Detect which cell encompasses the target text, then output its (x, y) center coordinate. 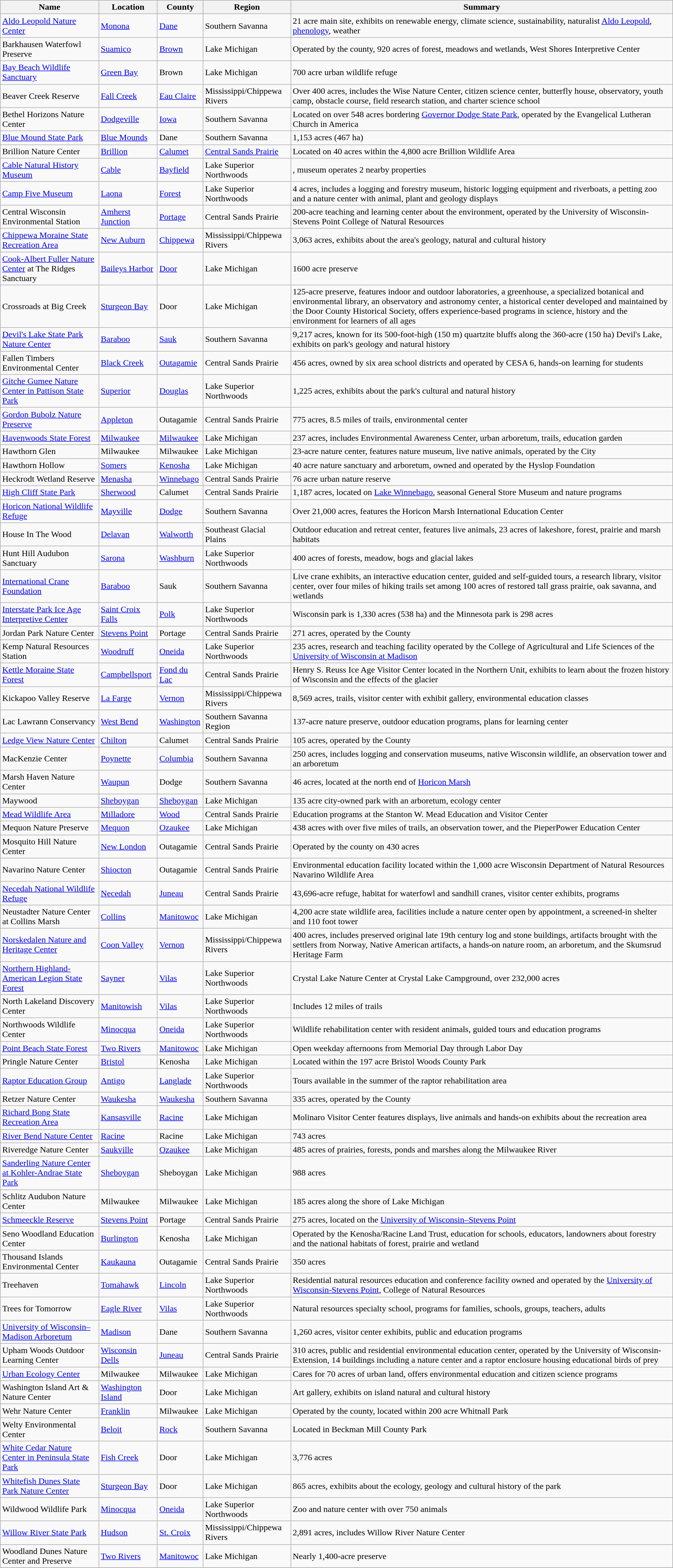
Wildwood Wildlife Park (50, 1509)
Walworth (180, 534)
Chilton (128, 740)
Forest (180, 193)
Chippewa Moraine State Recreation Area (50, 240)
Mosquito Hill Nature Center (50, 846)
Fond du Lac (180, 675)
2,891 acres, includes Willow River Nature Center (482, 1533)
Sherwood (128, 492)
Bethel Horizons Nature Center (50, 119)
Gordon Bubolz Nature Preserve (50, 419)
Operated by the county, 920 acres of forest, meadows and wetlands, West Shores Interpretive Center (482, 49)
New Auburn (128, 240)
Point Beach State Forest (50, 1048)
Franklin (128, 1411)
Washington (180, 722)
Located in Beckman Mill County Park (482, 1429)
Outdoor education and retreat center, features live animals, 23 acres of lakeshore, forest, prairie and marsh habitats (482, 534)
Environmental education facility located within the 1,000 acre Wisconsin Department of Natural Resources Navarino Wildlife Area (482, 870)
Ledge View Nature Center (50, 740)
Jordan Park Nature Center (50, 633)
Saint Croix Falls (128, 614)
Beloit (128, 1429)
Aldo Leopold Nature Center (50, 26)
Collins (128, 917)
250 acres, includes logging and conservation museums, native Wisconsin wildlife, an observation tower and an arboretum (482, 758)
Includes 12 miles of trails (482, 1007)
Northern Highland-American Legion State Forest (50, 978)
Located within the 197 acre Bristol Woods County Park (482, 1062)
237 acres, includes Environmental Awareness Center, urban arboretum, trails, education garden (482, 438)
Chippewa (180, 240)
MacKenzie Center (50, 758)
743 acres (482, 1136)
Mayville (128, 511)
43,696-acre refuge, habitat for waterfowl and sandhill cranes, visitor center exhibits, programs (482, 893)
Dodgeville (128, 119)
Seno Woodland Education Center (50, 1238)
Treehaven (50, 1285)
76 acre urban nature reserve (482, 479)
St. Croix (180, 1533)
Art gallery, exhibits on island natural and cultural history (482, 1393)
La Farge (128, 698)
Hunt Hill Audubon Sanctuary (50, 558)
Campbellsport (128, 675)
Woodland Dunes Nature Center and Preserve (50, 1556)
Natural resources specialty school, programs for families, schools, groups, teachers, adults (482, 1308)
West Bend (128, 722)
Saukville (128, 1150)
Hawthorn Hollow (50, 465)
Hudson (128, 1533)
1,153 acres (467 ha) (482, 138)
Camp Five Museum (50, 193)
105 acres, operated by the County (482, 740)
200-acre teaching and learning center about the environment, operated by the University of Wisconsin-Stevens Point College of Natural Resources (482, 216)
Kettle Moraine State Forest (50, 675)
Delavan (128, 534)
Education programs at the Stanton W. Mead Education and Visitor Center (482, 814)
Cares for 70 acres of urban land, offers environmental education and citizen science programs (482, 1374)
Monona (128, 26)
Pringle Nature Center (50, 1062)
House In The Wood (50, 534)
Open weekday afternoons from Memorial Day through Labor Day (482, 1048)
Waupun (128, 782)
Lac Lawrann Conservancy (50, 722)
Fallen Timbers Environmental Center (50, 363)
Woodruff (128, 651)
Riveredge Nature Center (50, 1150)
335 acres, operated by the County (482, 1099)
135 acre city-owned park with an arboretum, ecology center (482, 801)
Bayfield (180, 170)
Richard Bong State Recreation Area (50, 1117)
Laona (128, 193)
Wisconsin Dells (128, 1355)
Menasha (128, 479)
Coon Valley (128, 945)
Eagle River (128, 1308)
Somers (128, 465)
Polk (180, 614)
Mequon (128, 828)
Crossroads at Big Creek (50, 306)
Columbia (180, 758)
865 acres, exhibits about the ecology, geology and cultural history of the park (482, 1486)
Region (247, 7)
Fall Creek (128, 96)
Necedah National Wildlife Refuge (50, 893)
275 acres, located on the University of Wisconsin–Stevens Point (482, 1220)
1600 acre preserve (482, 268)
Wildlife rehabilitation center with resident animals, guided tours and education programs (482, 1030)
Summary (482, 7)
Brillion (128, 151)
Washington Island Art & Nature Center (50, 1393)
Located on 40 acres within the 4,800 acre Brillion Wildlife Area (482, 151)
Nearly 1,400-acre preserve (482, 1556)
Over 21,000 acres, features the Horicon Marsh International Education Center (482, 511)
Eau Claire (180, 96)
Kemp Natural Resources Station (50, 651)
Schlitz Audubon Nature Center (50, 1201)
White Cedar Nature Center in Peninsula State Park (50, 1458)
Location (128, 7)
Devil's Lake State Park Nature Center (50, 339)
University of Wisconsin–Madison Arboretum (50, 1332)
Douglas (180, 391)
Sanderling Nature Center at Kohler-Andrae State Park (50, 1173)
North Lakeland Discovery Center (50, 1007)
Langlade (180, 1081)
775 acres, 8.5 miles of trails, environmental center (482, 419)
700 acre urban wildlife refuge (482, 73)
Cable (128, 170)
271 acres, operated by the County (482, 633)
1,225 acres, exhibits about the park's cultural and natural history (482, 391)
Kaukauna (128, 1262)
3,063 acres, exhibits about the area's geology, natural and cultural history (482, 240)
High Cliff State Park (50, 492)
1,187 acres, located on Lake Winnebago, seasonal General Store Museum and nature programs (482, 492)
, museum operates 2 nearby properties (482, 170)
Kansasville (128, 1117)
Central Wisconsin Environmental Station (50, 216)
Retzer Nature Center (50, 1099)
21 acre main site, exhibits on renewable energy, climate science, sustainability, naturalist Aldo Leopold, phenology, weather (482, 26)
Navarino Nature Center (50, 870)
Lincoln (180, 1285)
Sayner (128, 978)
Whitefish Dunes State Park Nature Center (50, 1486)
1,260 acres, visitor center exhibits, public and education programs (482, 1332)
Located on over 548 acres bordering Governor Dodge State Park, operated by the Evangelical Lutheran Church in America (482, 119)
Shiocton (128, 870)
Maywood (50, 801)
Crystal Lake Nature Center at Crystal Lake Campground, over 232,000 acres (482, 978)
Milladore (128, 814)
Manitowish (128, 1007)
Brillion Nature Center (50, 151)
137-acre nature preserve, outdoor education programs, plans for learning center (482, 722)
Amherst Junction (128, 216)
456 acres, owned by six area school districts and operated by CESA 6, hands-on learning for students (482, 363)
Operated by the county on 430 acres (482, 846)
Welty Environmental Center (50, 1429)
Washburn (180, 558)
Upham Woods Outdoor Learning Center (50, 1355)
Trees for Tomorrow (50, 1308)
Green Bay (128, 73)
Heckrodt Wetland Reserve (50, 479)
Southeast Glacial Plains (247, 534)
Bay Beach Wildlife Sanctuary (50, 73)
Suamico (128, 49)
Blue Mound State Park (50, 138)
3,776 acres (482, 1458)
185 acres along the shore of Lake Michigan (482, 1201)
Poynette (128, 758)
485 acres of prairies, forests, ponds and marshes along the Milwaukee River (482, 1150)
River Bend Nature Center (50, 1136)
County (180, 7)
Blue Mounds (128, 138)
Havenwoods State Forest (50, 438)
Interstate Park Ice Age Interpretive Center (50, 614)
Sarona (128, 558)
Washington Island (128, 1393)
Hawthorn Glen (50, 451)
Southern Savanna Region (247, 722)
Superior (128, 391)
Raptor Education Group (50, 1081)
Beaver Creek Reserve (50, 96)
Iowa (180, 119)
Neustadter Nature Center at Collins Marsh (50, 917)
988 acres (482, 1173)
Wisconsin park is 1,330 acres (538 ha) and the Minnesota park is 298 acres (482, 614)
International Crane Foundation (50, 586)
Wehr Nature Center (50, 1411)
Tomahawk (128, 1285)
Black Creek (128, 363)
New London (128, 846)
Winnebago (180, 479)
Cook-Albert Fuller Nature Center at The Ridges Sanctuary (50, 268)
Willow River State Park (50, 1533)
Mequon Nature Preserve (50, 828)
23-acre nature center, features nature museum, live native animals, operated by the City (482, 451)
Baileys Harbor (128, 268)
Appleton (128, 419)
Tours available in the summer of the raptor rehabilitation area (482, 1081)
Bristol (128, 1062)
Gitche Gumee Nature Center in Pattison State Park (50, 391)
46 acres, located at the north end of Horicon Marsh (482, 782)
Operated by the county, located within 200 acre Whitnall Park (482, 1411)
Necedah (128, 893)
Horicon National Wildlife Refuge (50, 511)
Molinaro Visitor Center features displays, live animals and hands-on exhibits about the recreation area (482, 1117)
Burlington (128, 1238)
8,569 acres, trails, visitor center with exhibit gallery, environmental education classes (482, 698)
Madison (128, 1332)
Thousand Islands Environmental Center (50, 1262)
Wood (180, 814)
Mead Wildlife Area (50, 814)
438 acres with over five miles of trails, an observation tower, and the PieperPower Education Center (482, 828)
40 acre nature sanctuary and arboretum, owned and operated by the Hyslop Foundation (482, 465)
400 acres of forests, meadow, bogs and glacial lakes (482, 558)
235 acres, research and teaching facility operated by the College of Agricultural and Life Sciences of the University of Wisconsin at Madison (482, 651)
Schmeeckle Reserve (50, 1220)
Cable Natural History Museum (50, 170)
Marsh Haven Nature Center (50, 782)
Urban Ecology Center (50, 1374)
Kickapoo Valley Reserve (50, 698)
Fish Creek (128, 1458)
4,200 acre state wildlife area, facilities include a nature center open by appointment, a screened-in shelter and 110 foot tower (482, 917)
Northwoods Wildlife Center (50, 1030)
Rock (180, 1429)
350 acres (482, 1262)
Zoo and nature center with over 750 animals (482, 1509)
Name (50, 7)
Barkhausen Waterfowl Preserve (50, 49)
Antigo (128, 1081)
Norskedalen Nature and Heritage Center (50, 945)
